Locate the cell with the specified text and output its [X, Y] center coordinate. 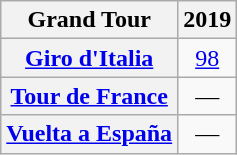
Grand Tour [90, 20]
Giro d'Italia [90, 58]
Tour de France [90, 96]
2019 [208, 20]
Vuelta a España [90, 134]
98 [208, 58]
